Identify which cell holds the provided text, then report its (X, Y) central coordinate. 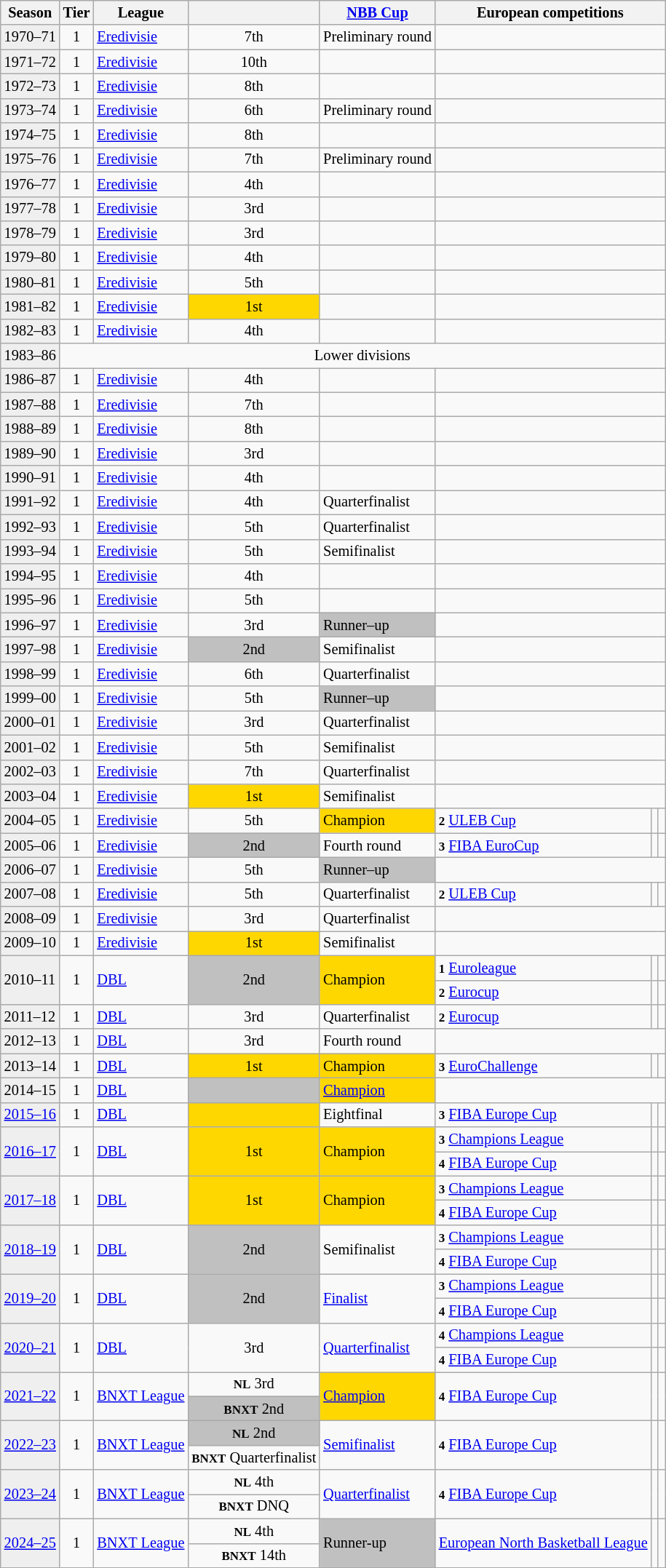
1981–82 (31, 306)
1995–96 (31, 600)
2008–09 (31, 919)
1997–98 (31, 649)
Runner-up (377, 1543)
BNXT Quarterfinalist (253, 1457)
League (140, 12)
Eightfinal (377, 1115)
1974–75 (31, 135)
1983–86 (31, 356)
1 Euroleague (543, 968)
3 EuroChallenge (543, 1066)
2023–24 (31, 1495)
1973–74 (31, 111)
3 FIBA Europe Cup (543, 1115)
2001–02 (31, 747)
1971–72 (31, 62)
Tier (77, 12)
2003–04 (31, 796)
2013–14 (31, 1066)
2018–19 (31, 1249)
2009–10 (31, 943)
1979–80 (31, 258)
1989–90 (31, 453)
BNXT 14th (253, 1556)
2004–05 (31, 821)
2019–20 (31, 1298)
1976–77 (31, 184)
2021–22 (31, 1396)
1980–81 (31, 282)
1986–87 (31, 380)
1998–99 (31, 674)
2014–15 (31, 1090)
1970–71 (31, 37)
2007–08 (31, 894)
NL 3rd (253, 1384)
1990–91 (31, 478)
1978–79 (31, 233)
Season (31, 12)
1991–92 (31, 502)
Lower divisions (362, 356)
2012–13 (31, 1041)
European competitions (550, 12)
1977–78 (31, 209)
Finalist (377, 1298)
2002–03 (31, 772)
4 Champions League (543, 1335)
2016–17 (31, 1151)
1992–93 (31, 527)
3 FIBA EuroCup (543, 845)
NL 2nd (253, 1433)
2017–18 (31, 1201)
2015–16 (31, 1115)
BNXT DNQ (253, 1506)
2000–01 (31, 723)
1982–83 (31, 331)
1993–94 (31, 552)
1994–95 (31, 576)
BNXT 2nd (253, 1409)
2011–12 (31, 1016)
1996–97 (31, 625)
European North Basketball League (543, 1543)
2024–25 (31, 1543)
10th (253, 62)
2022–23 (31, 1445)
2005–06 (31, 845)
1987–88 (31, 405)
NBB Cup (377, 12)
2010–11 (31, 979)
1988–89 (31, 429)
1999–00 (31, 699)
1972–73 (31, 86)
2006–07 (31, 869)
1975–76 (31, 159)
2020–21 (31, 1348)
